Return the (x, y) coordinate for the center point of the cell that contains the specified text.  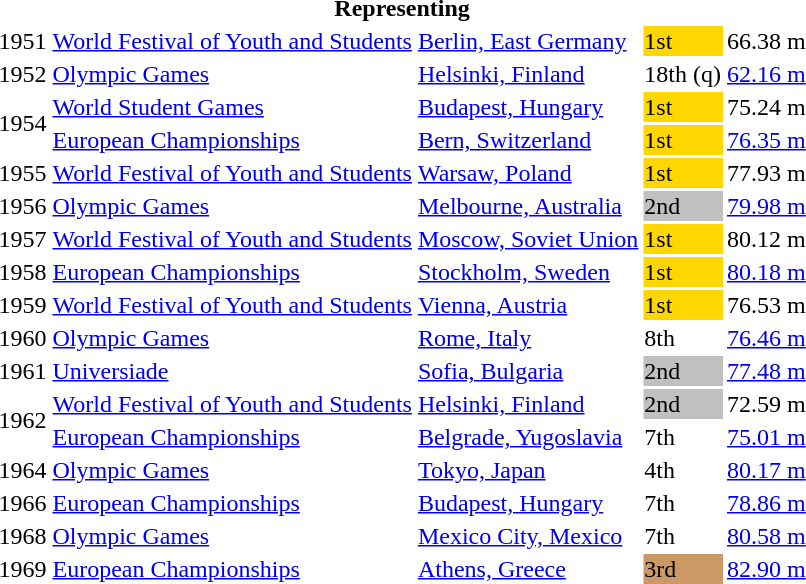
Belgrade, Yugoslavia (528, 437)
Stockholm, Sweden (528, 272)
Warsaw, Poland (528, 173)
Melbourne, Australia (528, 206)
Sofia, Bulgaria (528, 371)
8th (683, 338)
3rd (683, 569)
Athens, Greece (528, 569)
Mexico City, Mexico (528, 536)
4th (683, 470)
World Student Games (232, 107)
Universiade (232, 371)
Tokyo, Japan (528, 470)
Moscow, Soviet Union (528, 239)
Bern, Switzerland (528, 140)
18th (q) (683, 74)
Berlin, East Germany (528, 41)
Rome, Italy (528, 338)
Vienna, Austria (528, 305)
